Determine the (X, Y) coordinate at the center of the cell enclosing the given text.  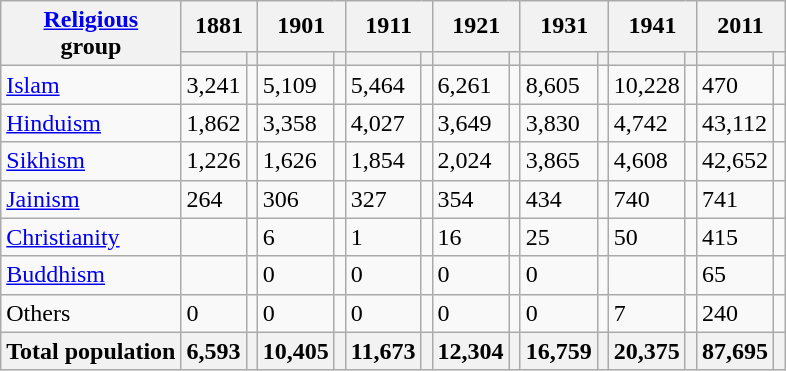
3,358 (296, 123)
Islam (91, 85)
1,854 (383, 161)
Buddhism (91, 275)
25 (558, 237)
10,228 (646, 85)
1881 (219, 26)
20,375 (646, 351)
Sikhism (91, 161)
240 (734, 313)
Hinduism (91, 123)
5,464 (383, 85)
4,742 (646, 123)
1931 (564, 26)
434 (558, 199)
16 (470, 237)
6,593 (214, 351)
42,652 (734, 161)
1,862 (214, 123)
1941 (652, 26)
2,024 (470, 161)
2011 (740, 26)
306 (296, 199)
8,605 (558, 85)
264 (214, 199)
354 (470, 199)
50 (646, 237)
10,405 (296, 351)
Total population (91, 351)
43,112 (734, 123)
740 (646, 199)
Christianity (91, 237)
1911 (388, 26)
Religiousgroup (91, 34)
1921 (476, 26)
741 (734, 199)
5,109 (296, 85)
Jainism (91, 199)
7 (646, 313)
1,626 (296, 161)
470 (734, 85)
Others (91, 313)
11,673 (383, 351)
415 (734, 237)
65 (734, 275)
6 (296, 237)
327 (383, 199)
4,027 (383, 123)
1901 (301, 26)
16,759 (558, 351)
3,865 (558, 161)
1 (383, 237)
3,241 (214, 85)
3,649 (470, 123)
3,830 (558, 123)
12,304 (470, 351)
4,608 (646, 161)
87,695 (734, 351)
6,261 (470, 85)
1,226 (214, 161)
